Scan for the cell matching the given text and deliver its (X, Y) coordinate at center. 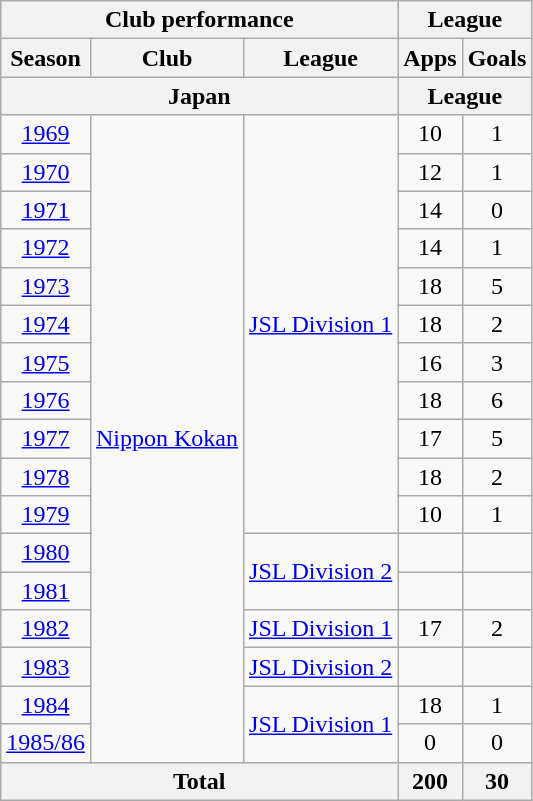
1975 (46, 362)
Season (46, 58)
1980 (46, 553)
12 (430, 172)
1976 (46, 400)
Total (200, 781)
1982 (46, 629)
1985/86 (46, 743)
200 (430, 781)
Nippon Kokan (166, 438)
Japan (200, 96)
Club (166, 58)
1984 (46, 705)
1981 (46, 591)
1972 (46, 248)
1973 (46, 286)
Apps (430, 58)
1971 (46, 210)
1969 (46, 134)
16 (430, 362)
1979 (46, 515)
1977 (46, 438)
Club performance (200, 20)
Goals (497, 58)
1983 (46, 667)
3 (497, 362)
1970 (46, 172)
1978 (46, 477)
30 (497, 781)
6 (497, 400)
1974 (46, 324)
